Extract the (x, y) coordinate from the center of the cell holding the provided text.  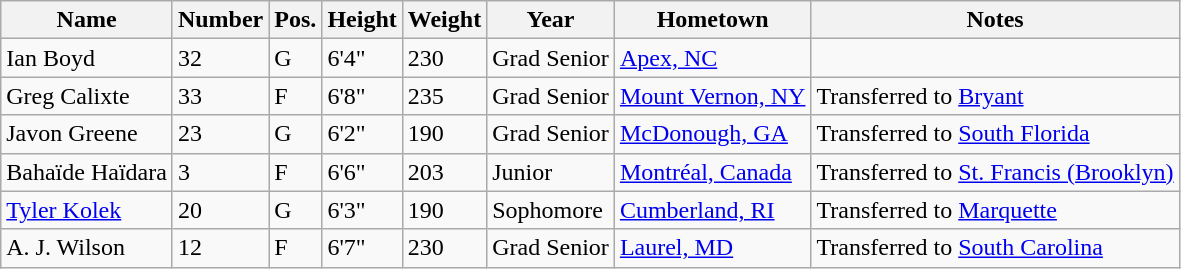
Transferred to Marquette (995, 210)
33 (220, 96)
Laurel, MD (712, 248)
6'3" (362, 210)
Mount Vernon, NY (712, 96)
6'7" (362, 248)
Javon Greene (87, 134)
Notes (995, 20)
Cumberland, RI (712, 210)
6'4" (362, 58)
Pos. (296, 20)
Sophomore (551, 210)
A. J. Wilson (87, 248)
Transferred to South Carolina (995, 248)
Weight (444, 20)
20 (220, 210)
23 (220, 134)
Tyler Kolek (87, 210)
Transferred to South Florida (995, 134)
6'8" (362, 96)
Name (87, 20)
Greg Calixte (87, 96)
6'2" (362, 134)
Height (362, 20)
6'6" (362, 172)
Ian Boyd (87, 58)
Hometown (712, 20)
Apex, NC (712, 58)
235 (444, 96)
Number (220, 20)
Transferred to St. Francis (Brooklyn) (995, 172)
Junior (551, 172)
3 (220, 172)
Bahaïde Haïdara (87, 172)
McDonough, GA (712, 134)
203 (444, 172)
Transferred to Bryant (995, 96)
12 (220, 248)
Year (551, 20)
32 (220, 58)
Montréal, Canada (712, 172)
